Provide the (X, Y) coordinate of the cell's center where the given text is located.  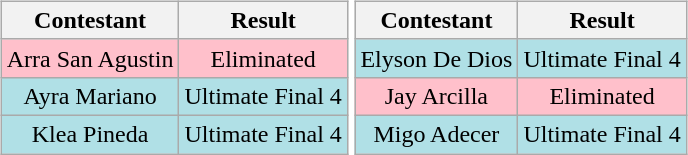
Arra San Agustin (90, 58)
Ayra Mariano (90, 96)
Migo Adecer (436, 134)
Elyson De Dios (436, 58)
Klea Pineda (90, 134)
Jay Arcilla (436, 96)
